Search for the cell housing the specified text and yield its [x, y] center coordinate. 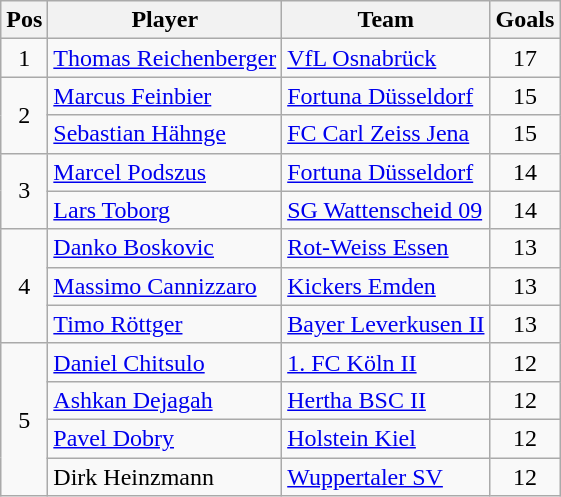
Ashkan Dejagah [165, 400]
Lars Toborg [165, 210]
5 [24, 419]
Pos [24, 20]
Marcus Feinbier [165, 96]
2 [24, 115]
Player [165, 20]
Hertha BSC II [386, 400]
Kickers Emden [386, 286]
Holstein Kiel [386, 438]
VfL Osnabrück [386, 58]
Wuppertaler SV [386, 477]
1 [24, 58]
Rot-Weiss Essen [386, 248]
Timo Röttger [165, 324]
Team [386, 20]
1. FC Köln II [386, 362]
Dirk Heinzmann [165, 477]
Goals [525, 20]
Sebastian Hähnge [165, 134]
FC Carl Zeiss Jena [386, 134]
3 [24, 191]
Bayer Leverkusen II [386, 324]
Marcel Podszus [165, 172]
Massimo Cannizzaro [165, 286]
Daniel Chitsulo [165, 362]
Thomas Reichenberger [165, 58]
Pavel Dobry [165, 438]
4 [24, 286]
17 [525, 58]
Danko Boskovic [165, 248]
SG Wattenscheid 09 [386, 210]
